Pinpoint the cell where the given text exists, returning its (X, Y) midpoint coordinate. 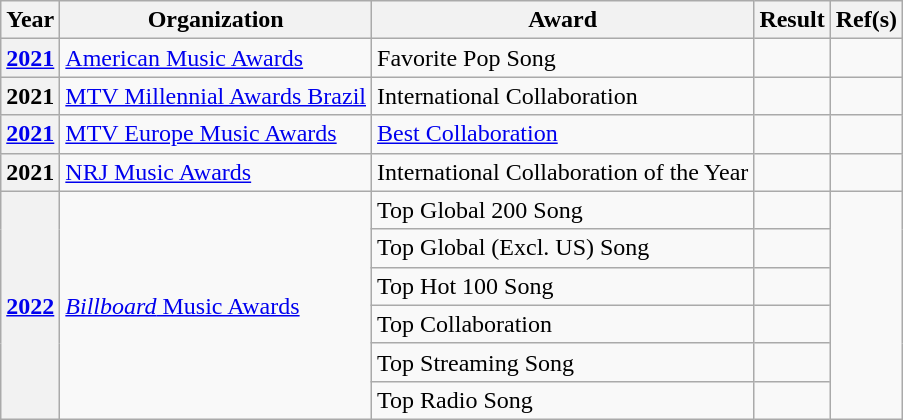
Top Hot 100 Song (563, 286)
Result (792, 20)
Organization (216, 20)
International Collaboration of the Year (563, 172)
2022 (30, 305)
Top Radio Song (563, 400)
NRJ Music Awards (216, 172)
Top Global 200 Song (563, 210)
Top Collaboration (563, 324)
Ref(s) (866, 20)
Favorite Pop Song (563, 58)
Billboard Music Awards (216, 305)
Best Collaboration (563, 134)
MTV Millennial Awards Brazil (216, 96)
Top Global (Excl. US) Song (563, 248)
MTV Europe Music Awards (216, 134)
International Collaboration (563, 96)
Year (30, 20)
Top Streaming Song (563, 362)
Award (563, 20)
American Music Awards (216, 58)
